Return [X, Y] of the center of cell containing provided text 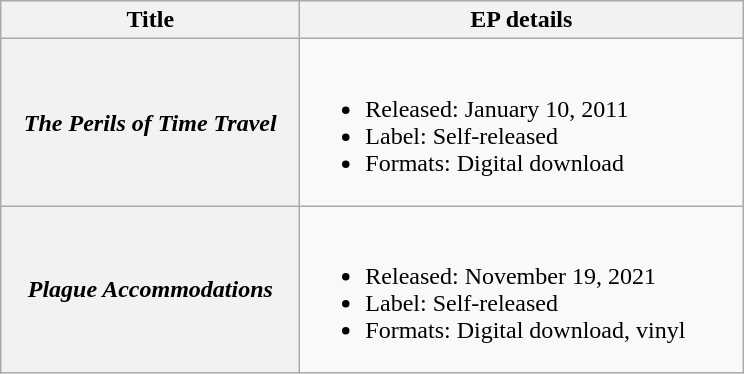
Released: January 10, 2011Label: Self-releasedFormats: Digital download [522, 122]
Plague Accommodations [150, 290]
Title [150, 20]
EP details [522, 20]
Released: November 19, 2021Label: Self-releasedFormats: Digital download, vinyl [522, 290]
The Perils of Time Travel [150, 122]
